Return (x, y) of the center of cell containing provided text 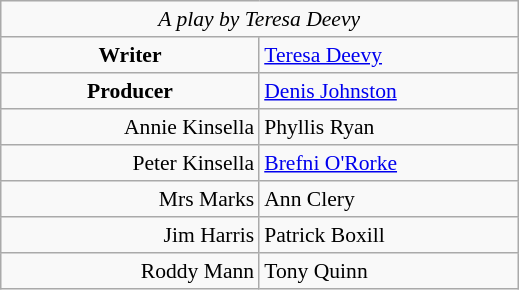
Peter Kinsella (130, 163)
Phyllis Ryan (388, 127)
Writer (130, 55)
Roddy Mann (130, 271)
Ann Clery (388, 199)
Denis Johnston (388, 91)
Producer (130, 91)
A play by Teresa Deevy (260, 19)
Annie Kinsella (130, 127)
Tony Quinn (388, 271)
Jim Harris (130, 235)
Teresa Deevy (388, 55)
Mrs Marks (130, 199)
Patrick Boxill (388, 235)
Brefni O'Rorke (388, 163)
